Pinpoint the cell where the given text exists, returning its [X, Y] midpoint coordinate. 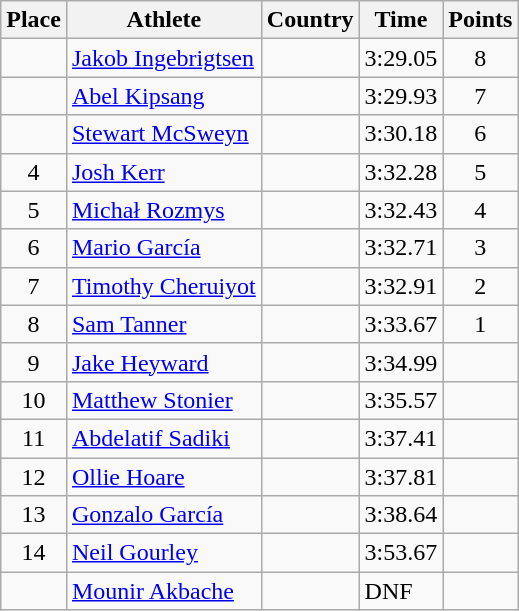
Matthew Stonier [164, 400]
Place [34, 20]
Josh Kerr [164, 172]
3 [480, 248]
3:32.71 [401, 248]
Points [480, 20]
3:37.81 [401, 477]
3:33.67 [401, 324]
3:34.99 [401, 362]
3:37.41 [401, 438]
10 [34, 400]
DNF [401, 591]
3:29.05 [401, 58]
12 [34, 477]
3:35.57 [401, 400]
2 [480, 286]
Country [310, 20]
Abel Kipsang [164, 96]
Gonzalo García [164, 515]
Athlete [164, 20]
3:30.18 [401, 134]
1 [480, 324]
3:38.64 [401, 515]
3:53.67 [401, 553]
14 [34, 553]
9 [34, 362]
Ollie Hoare [164, 477]
Mounir Akbache [164, 591]
13 [34, 515]
Jake Heyward [164, 362]
3:32.28 [401, 172]
Time [401, 20]
Sam Tanner [164, 324]
Abdelatif Sadiki [164, 438]
3:29.93 [401, 96]
Mario García [164, 248]
3:32.91 [401, 286]
Neil Gourley [164, 553]
Stewart McSweyn [164, 134]
Jakob Ingebrigtsen [164, 58]
Michał Rozmys [164, 210]
Timothy Cheruiyot [164, 286]
3:32.43 [401, 210]
11 [34, 438]
